From the cell containing the given text, extract its center point as [X, Y] coordinate. 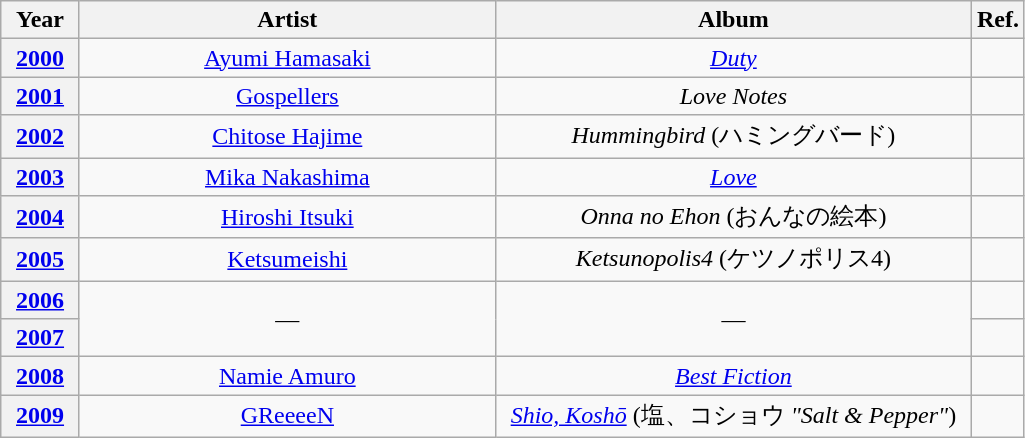
Ketsumeishi [287, 260]
2006 [40, 300]
Hummingbird (ハミングバード) [733, 136]
Ayumi Hamasaki [287, 58]
Namie Amuro [287, 376]
2008 [40, 376]
Chitose Hajime [287, 136]
2003 [40, 177]
Year [40, 20]
Love [733, 177]
Ketsunopolis4 (ケツノポリス4) [733, 260]
Duty [733, 58]
Album [733, 20]
GReeeeN [287, 416]
2007 [40, 338]
Artist [287, 20]
Hiroshi Itsuki [287, 218]
2009 [40, 416]
Mika Nakashima [287, 177]
2005 [40, 260]
Shio, Koshō (塩、コショウ "Salt & Pepper") [733, 416]
Love Notes [733, 96]
2000 [40, 58]
Ref. [998, 20]
Gospellers [287, 96]
2004 [40, 218]
2001 [40, 96]
Best Fiction [733, 376]
Onna no Ehon (おんなの絵本) [733, 218]
2002 [40, 136]
